Capture the cell that displays the provided text and extract its (x, y) central coordinate. 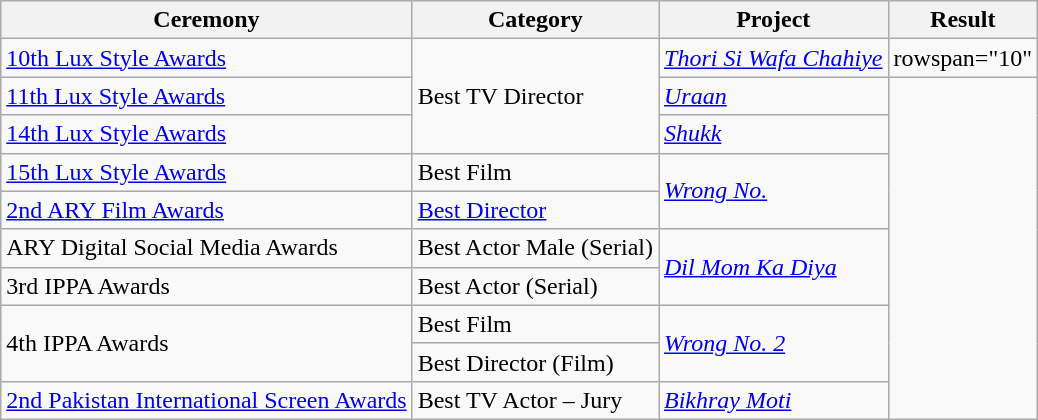
Ceremony (206, 20)
Best Actor Male (Serial) (535, 248)
Best TV Director (535, 96)
Best Director (535, 210)
11th Lux Style Awards (206, 96)
3rd IPPA Awards (206, 286)
Best Actor (Serial) (535, 286)
ARY Digital Social Media Awards (206, 248)
Category (535, 20)
Bikhray Moti (773, 400)
Shukk (773, 134)
Best TV Actor – Jury (535, 400)
Dil Mom Ka Diya (773, 267)
Thori Si Wafa Chahiye (773, 58)
4th IPPA Awards (206, 343)
Wrong No. (773, 191)
2nd Pakistan International Screen Awards (206, 400)
Project (773, 20)
Uraan (773, 96)
rowspan="10" (963, 58)
Best Director (Film) (535, 362)
14th Lux Style Awards (206, 134)
Result (963, 20)
10th Lux Style Awards (206, 58)
15th Lux Style Awards (206, 172)
Wrong No. 2 (773, 343)
2nd ARY Film Awards (206, 210)
